Find where the given text appears and provide that cell's center as [x, y] coordinate. 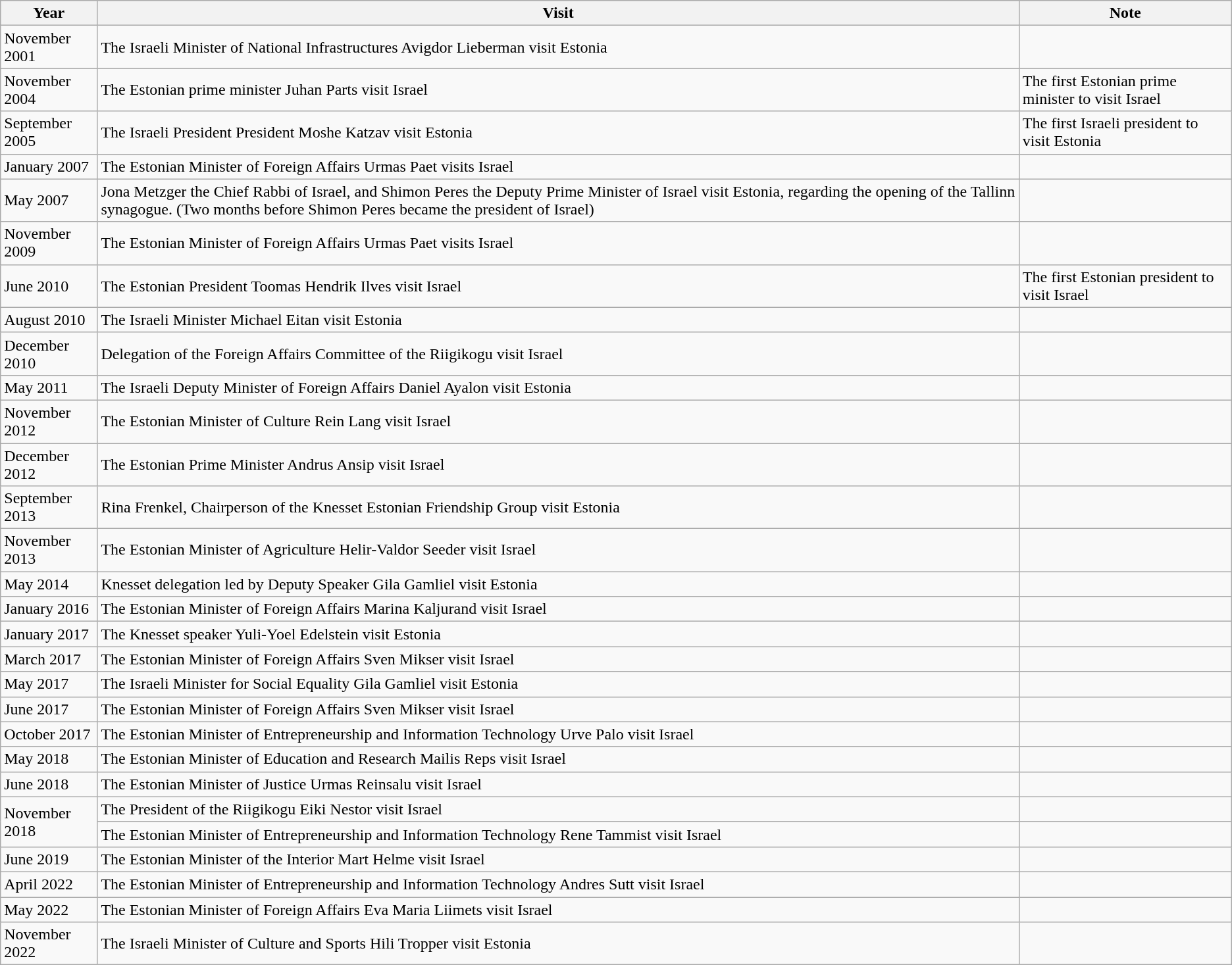
August 2010 [49, 320]
September 2005 [49, 133]
May 2011 [49, 387]
November 2013 [49, 550]
October 2017 [49, 734]
Knesset delegation led by Deputy Speaker Gila Gamliel visit Estonia [558, 584]
The President of the Riigikogu Eiki Nestor visit Israel [558, 809]
The first Estonian president to visit Israel [1125, 285]
The Estonian Minister of Agriculture Helir-Valdor Seeder visit Israel [558, 550]
The Israeli Deputy Minister of Foreign Affairs Daniel Ayalon visit Estonia [558, 387]
The Estonian Minister of Entrepreneurship and Information Technology Rene Tammist visit Israel [558, 834]
The Estonian Minister of Culture Rein Lang visit Israel [558, 421]
September 2013 [49, 508]
November 2022 [49, 943]
The first Estonian prime minister to visit Israel [1125, 89]
The Estonian President Toomas Hendrik Ilves visit Israel [558, 285]
Rina Frenkel, Chairperson of the Knesset Estonian Friendship Group visit Estonia [558, 508]
November 2009 [49, 243]
June 2010 [49, 285]
March 2017 [49, 659]
November 2001 [49, 47]
The Israeli Minister for Social Equality Gila Gamliel visit Estonia [558, 684]
January 2007 [49, 166]
The Israeli Minister of National Infrastructures Avigdor Lieberman visit Estonia [558, 47]
The Estonian Minister of the Interior Mart Helme visit Israel [558, 859]
The Estonian Minister of Foreign Affairs Marina Kaljurand visit Israel [558, 609]
Note [1125, 13]
June 2019 [49, 859]
May 2018 [49, 759]
The Estonian Prime Minister Andrus Ansip visit Israel [558, 464]
May 2022 [49, 910]
May 2007 [49, 200]
The Estonian prime minister Juhan Parts visit Israel [558, 89]
May 2017 [49, 684]
The first Israeli president to visit Estonia [1125, 133]
June 2017 [49, 709]
The Estonian Minister of Entrepreneurship and Information Technology Urve Palo visit Israel [558, 734]
The Estonian Minister of Justice Urmas Reinsalu visit Israel [558, 784]
November 2018 [49, 822]
Year [49, 13]
The Estonian Minister of Entrepreneurship and Information Technology Andres Sutt visit Israel [558, 884]
January 2016 [49, 609]
November 2004 [49, 89]
The Estonian Minister of Education and Research Mailis Reps visit Israel [558, 759]
November 2012 [49, 421]
December 2010 [49, 354]
Visit [558, 13]
The Estonian Minister of Foreign Affairs Eva Maria Liimets visit Israel [558, 910]
May 2014 [49, 584]
January 2017 [49, 634]
The Israeli President President Moshe Katzav visit Estonia [558, 133]
June 2018 [49, 784]
The Israeli Minister Michael Eitan visit Estonia [558, 320]
December 2012 [49, 464]
Delegation of the Foreign Affairs Committee of the Riigikogu visit Israel [558, 354]
The Knesset speaker Yuli-Yoel Edelstein visit Estonia [558, 634]
April 2022 [49, 884]
The Israeli Minister of Culture and Sports Hili Tropper visit Estonia [558, 943]
